Extract the (X, Y) coordinate from the center of the cell holding the provided text.  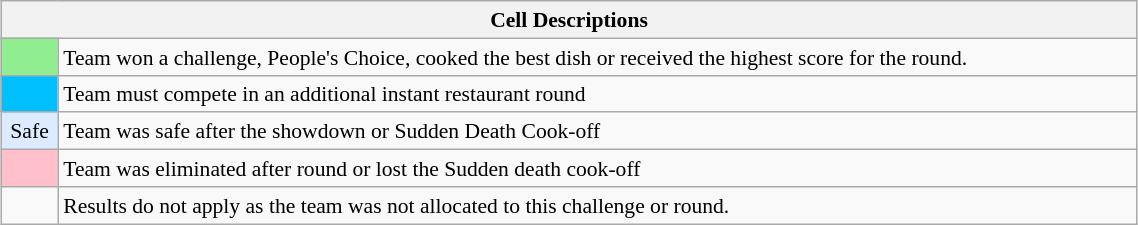
Team was safe after the showdown or Sudden Death Cook-off (598, 130)
Team won a challenge, People's Choice, cooked the best dish or received the highest score for the round. (598, 56)
Team must compete in an additional instant restaurant round (598, 94)
Cell Descriptions (569, 20)
Team was eliminated after round or lost the Sudden death cook-off (598, 168)
Results do not apply as the team was not allocated to this challenge or round. (598, 204)
Safe (30, 130)
